Detect which cell encompasses the target text, then output its [x, y] center coordinate. 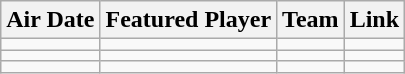
Air Date [50, 20]
Link [374, 20]
Featured Player [188, 20]
Team [311, 20]
